Identify which cell holds the provided text, then report its (X, Y) central coordinate. 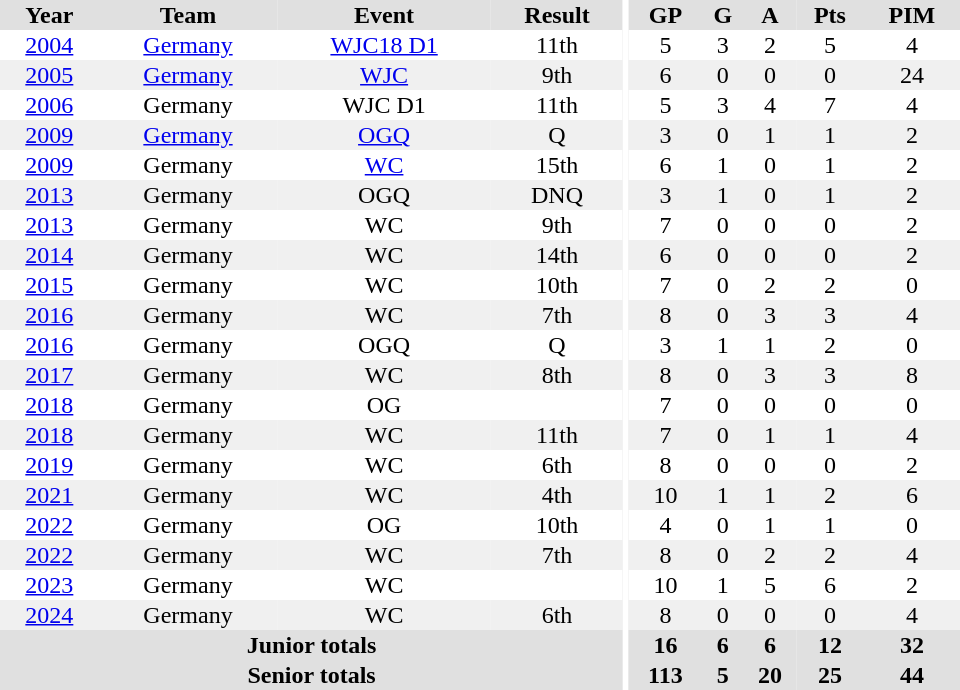
2024 (50, 615)
14th (557, 255)
A (770, 15)
32 (912, 645)
Senior totals (312, 675)
12 (830, 645)
Team (188, 15)
20 (770, 675)
113 (666, 675)
Pts (830, 15)
Junior totals (312, 645)
2017 (50, 375)
24 (912, 75)
Event (384, 15)
8th (557, 375)
4th (557, 495)
Result (557, 15)
2015 (50, 285)
2005 (50, 75)
2021 (50, 495)
16 (666, 645)
GP (666, 15)
DNQ (557, 195)
WJC (384, 75)
15th (557, 165)
PIM (912, 15)
2006 (50, 105)
25 (830, 675)
G (723, 15)
2004 (50, 45)
2023 (50, 585)
WJC D1 (384, 105)
Year (50, 15)
2019 (50, 465)
WJC18 D1 (384, 45)
44 (912, 675)
2014 (50, 255)
